Return the [X, Y] coordinate for the center point of the cell that contains the specified text.  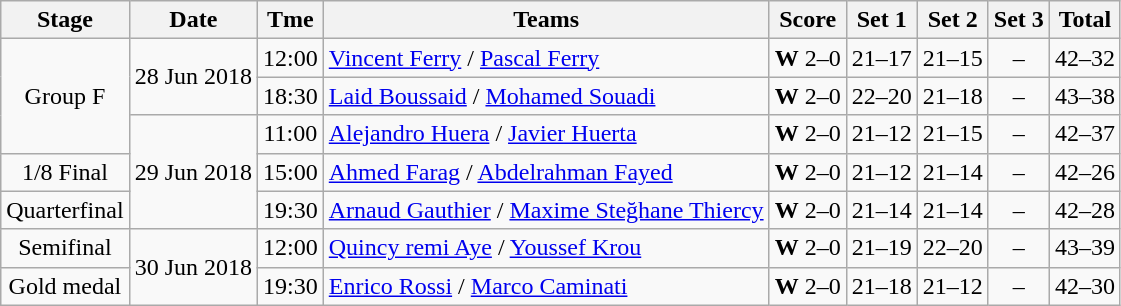
42–30 [1084, 286]
Alejandro Huera / Javier Huerta [546, 134]
Ahmed Farag / Abdelrahman Fayed [546, 172]
Arnaud Gauthier / Maxime Steğhane Thiercy [546, 210]
42–37 [1084, 134]
21–19 [882, 248]
Tme [291, 20]
18:30 [291, 96]
Gold medal [65, 286]
1/8 Final [65, 172]
29 Jun 2018 [193, 172]
30 Jun 2018 [193, 267]
Set 3 [1018, 20]
Vincent Ferry / Pascal Ferry [546, 58]
Total [1084, 20]
11:00 [291, 134]
42–28 [1084, 210]
Stage [65, 20]
21–17 [882, 58]
Date [193, 20]
Quarterfinal [65, 210]
42–26 [1084, 172]
Set 1 [882, 20]
Semifinal [65, 248]
Laid Boussaid / Mohamed Souadi [546, 96]
28 Jun 2018 [193, 77]
43–38 [1084, 96]
Group F [65, 96]
Teams [546, 20]
Quincy remi Aye / Youssef Krou [546, 248]
Set 2 [952, 20]
Score [808, 20]
15:00 [291, 172]
42–32 [1084, 58]
43–39 [1084, 248]
Enrico Rossi / Marco Caminati [546, 286]
